Search for the cell housing the specified text and yield its (x, y) center coordinate. 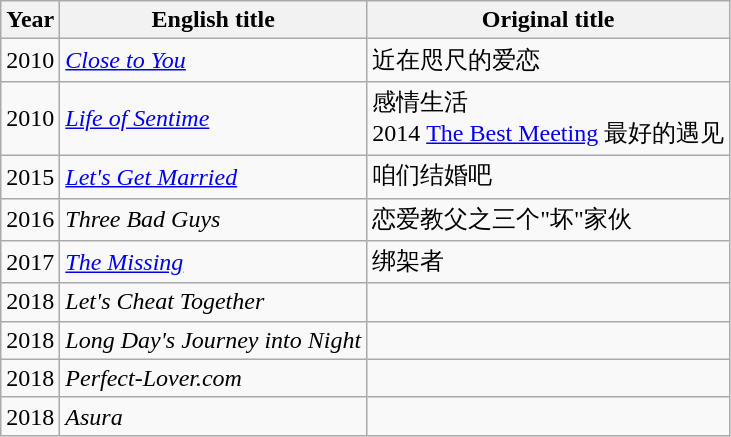
Original title (548, 20)
Long Day's Journey into Night (214, 340)
恋爱教父之三个"坏"家伙 (548, 220)
English title (214, 20)
感情生活2014 The Best Meeting 最好的遇见 (548, 118)
咱们结婚吧 (548, 176)
2017 (30, 262)
Life of Sentime (214, 118)
Three Bad Guys (214, 220)
Asura (214, 416)
Let's Get Married (214, 176)
2016 (30, 220)
Year (30, 20)
近在咫尺的爱恋 (548, 60)
Perfect-Lover.com (214, 378)
The Missing (214, 262)
Close to You (214, 60)
2015 (30, 176)
绑架者 (548, 262)
Let's Cheat Together (214, 302)
